For the text-containing cell, return its midpoint in (X, Y) coordinate format. 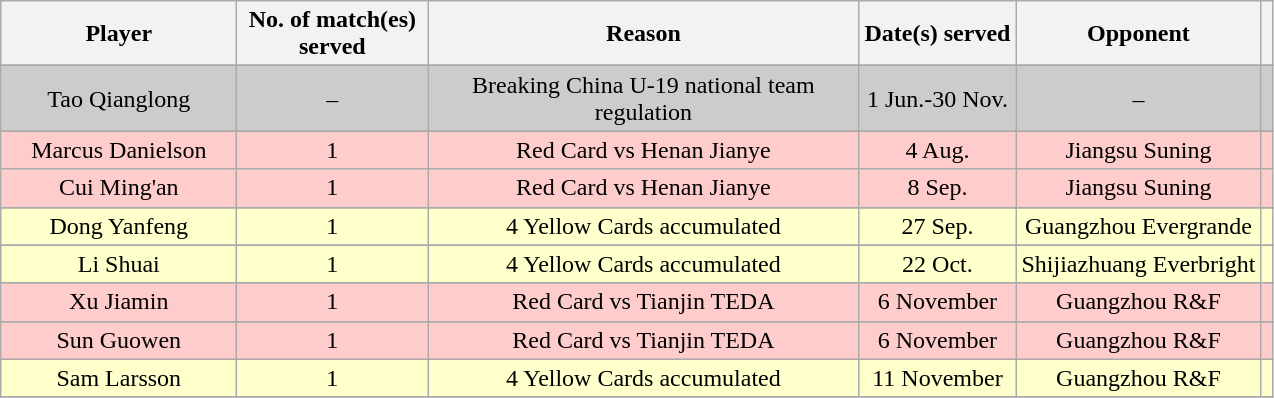
11 November (938, 378)
Cui Ming'an (119, 188)
Tao Qianglong (119, 98)
27 Sep. (938, 226)
Sun Guowen (119, 340)
22 Oct. (938, 264)
Li Shuai (119, 264)
8 Sep. (938, 188)
Guangzhou Evergrande (1138, 226)
Date(s) served (938, 34)
Sam Larsson (119, 378)
No. of match(es) served (332, 34)
Player (119, 34)
Shijiazhuang Everbright (1138, 264)
Reason (644, 34)
Dong Yanfeng (119, 226)
4 Aug. (938, 150)
Breaking China U-19 national team regulation (644, 98)
1 Jun.-30 Nov. (938, 98)
Opponent (1138, 34)
Marcus Danielson (119, 150)
Xu Jiamin (119, 302)
